Scan for the cell matching the given text and deliver its [X, Y] coordinate at center. 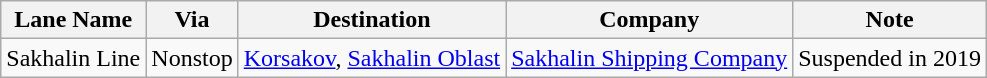
Company [650, 20]
Destination [372, 20]
Note [890, 20]
Nonstop [192, 58]
Sakhalin Shipping Company [650, 58]
Lane Name [74, 20]
Korsakov, Sakhalin Oblast [372, 58]
Suspended in 2019 [890, 58]
Sakhalin Line [74, 58]
Via [192, 20]
